Extract the [X, Y] coordinate from the center of the cell holding the provided text.  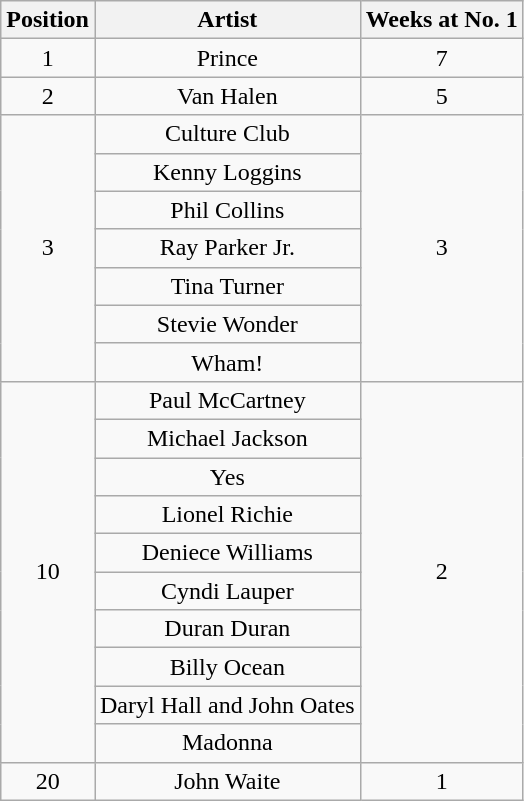
Madonna [227, 743]
7 [442, 58]
Daryl Hall and John Oates [227, 705]
Wham! [227, 362]
Lionel Richie [227, 515]
20 [48, 781]
Weeks at No. 1 [442, 20]
Van Halen [227, 96]
Artist [227, 20]
Tina Turner [227, 286]
Culture Club [227, 134]
Michael Jackson [227, 438]
Phil Collins [227, 210]
5 [442, 96]
Billy Ocean [227, 667]
Kenny Loggins [227, 172]
Paul McCartney [227, 400]
Yes [227, 477]
Deniece Williams [227, 553]
Position [48, 20]
Ray Parker Jr. [227, 248]
10 [48, 572]
Stevie Wonder [227, 324]
Duran Duran [227, 629]
Prince [227, 58]
Cyndi Lauper [227, 591]
John Waite [227, 781]
